Detect which cell encompasses the target text, then output its [x, y] center coordinate. 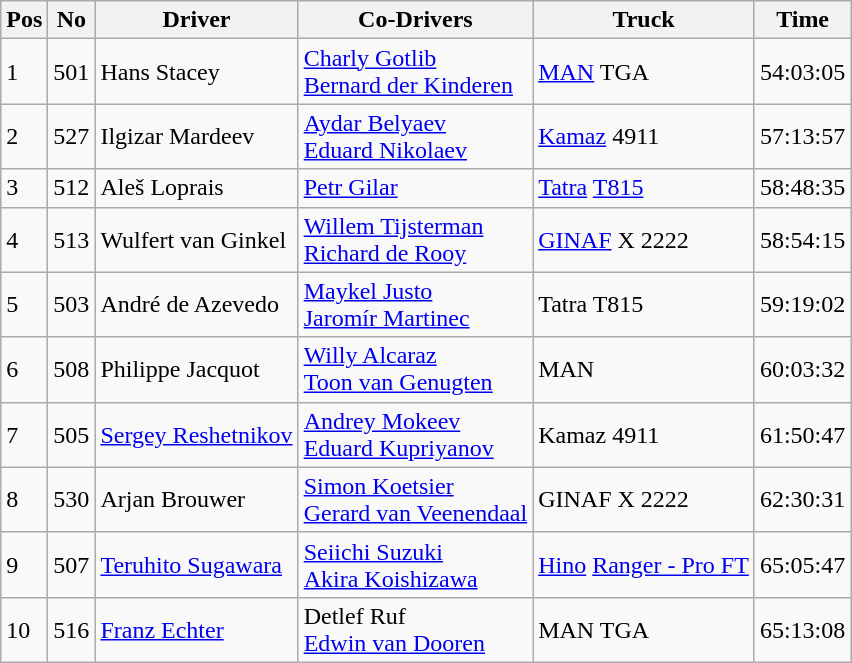
8 [24, 500]
Sergey Reshetnikov [196, 434]
Pos [24, 20]
Arjan Brouwer [196, 500]
65:13:08 [802, 630]
Simon Koetsier Gerard van Veenendaal [416, 500]
516 [72, 630]
4 [24, 240]
512 [72, 188]
Willy Alcaraz Toon van Genugten [416, 370]
Willem Tijsterman Richard de Rooy [416, 240]
5 [24, 304]
1 [24, 72]
André de Azevedo [196, 304]
Hino Ranger - Pro FT [644, 564]
508 [72, 370]
507 [72, 564]
57:13:57 [802, 136]
Charly Gotlib Bernard der Kinderen [416, 72]
Co-Drivers [416, 20]
10 [24, 630]
9 [24, 564]
60:03:32 [802, 370]
Hans Stacey [196, 72]
Wulfert van Ginkel [196, 240]
61:50:47 [802, 434]
59:19:02 [802, 304]
513 [72, 240]
Detlef Ruf Edwin van Dooren [416, 630]
Maykel Justo Jaromír Martinec [416, 304]
3 [24, 188]
Time [802, 20]
505 [72, 434]
Petr Gilar [416, 188]
503 [72, 304]
MAN [644, 370]
Aydar Belyaev Eduard Nikolaev [416, 136]
2 [24, 136]
65:05:47 [802, 564]
Driver [196, 20]
Andrey Mokeev Eduard Kupriyanov [416, 434]
6 [24, 370]
Franz Echter [196, 630]
7 [24, 434]
Aleš Loprais [196, 188]
Ilgizar Mardeev [196, 136]
501 [72, 72]
62:30:31 [802, 500]
No [72, 20]
54:03:05 [802, 72]
Teruhito Sugawara [196, 564]
58:48:35 [802, 188]
58:54:15 [802, 240]
Philippe Jacquot [196, 370]
527 [72, 136]
Seiichi Suzuki Akira Koishizawa [416, 564]
Truck [644, 20]
530 [72, 500]
